From the cell containing the given text, extract its center point as [x, y] coordinate. 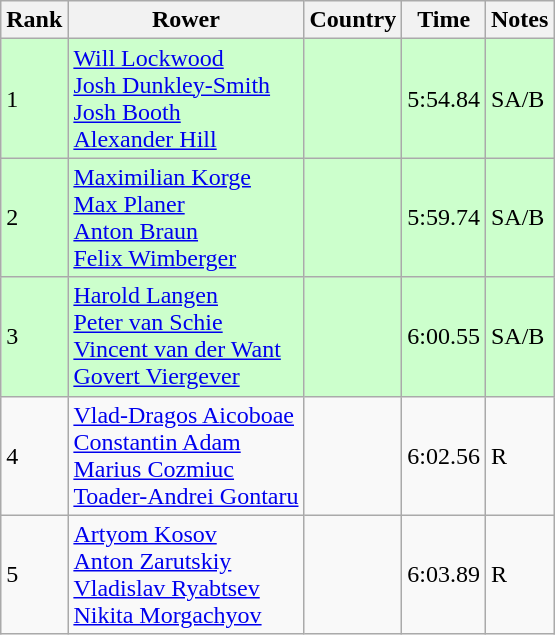
Vlad-Dragos AicoboaeConstantin AdamMarius CozmiucToader-Andrei Gontaru [186, 456]
4 [34, 456]
6:00.55 [444, 336]
6:03.89 [444, 574]
2 [34, 218]
Time [444, 20]
Harold LangenPeter van SchieVincent van der WantGovert Viergever [186, 336]
5 [34, 574]
Artyom KosovAnton ZarutskiyVladislav RyabtsevNikita Morgachyov [186, 574]
1 [34, 98]
Maximilian KorgeMax PlanerAnton BraunFelix Wimberger [186, 218]
Country [353, 20]
3 [34, 336]
6:02.56 [444, 456]
Rank [34, 20]
5:54.84 [444, 98]
Rower [186, 20]
Notes [519, 20]
Will LockwoodJosh Dunkley-SmithJosh BoothAlexander Hill [186, 98]
5:59.74 [444, 218]
